Return the [X, Y] coordinate for the center point of the cell that contains the specified text.  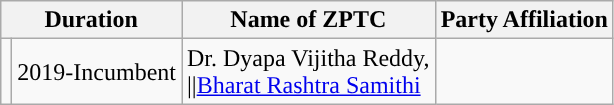
Duration [92, 20]
Dr. Dyapa Vijitha Reddy,||Bharat Rashtra Samithi [309, 72]
Name of ZPTC [309, 20]
2019-Incumbent [97, 72]
Party Affiliation [524, 20]
